Provide the (x, y) coordinate of the cell's center where the given text is located.  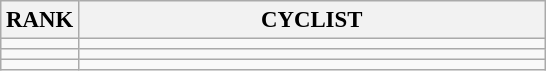
CYCLIST (312, 20)
RANK (40, 20)
